Detect which cell encompasses the target text, then output its (X, Y) center coordinate. 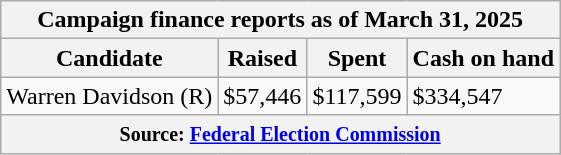
$334,547 (483, 96)
Cash on hand (483, 58)
Spent (357, 58)
Candidate (110, 58)
Source: Federal Election Commission (280, 134)
$57,446 (262, 96)
$117,599 (357, 96)
Warren Davidson (R) (110, 96)
Raised (262, 58)
Campaign finance reports as of March 31, 2025 (280, 20)
